Extract the [X, Y] coordinate from the center of the cell holding the provided text.  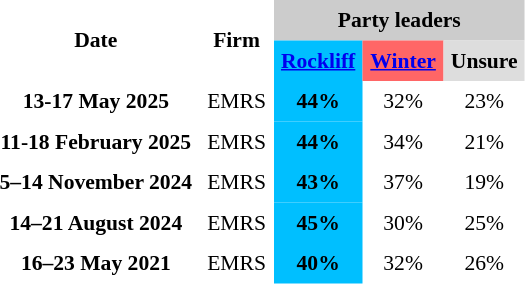
30% [404, 222]
Firm [237, 40]
21% [484, 141]
Unsure [484, 60]
26% [484, 263]
45% [318, 222]
40% [318, 263]
19% [484, 182]
25% [484, 222]
Winter [404, 60]
Party leaders [399, 20]
43% [318, 182]
34% [404, 141]
23% [484, 101]
Rockliff [318, 60]
37% [404, 182]
